Identify which cell holds the provided text, then report its (X, Y) central coordinate. 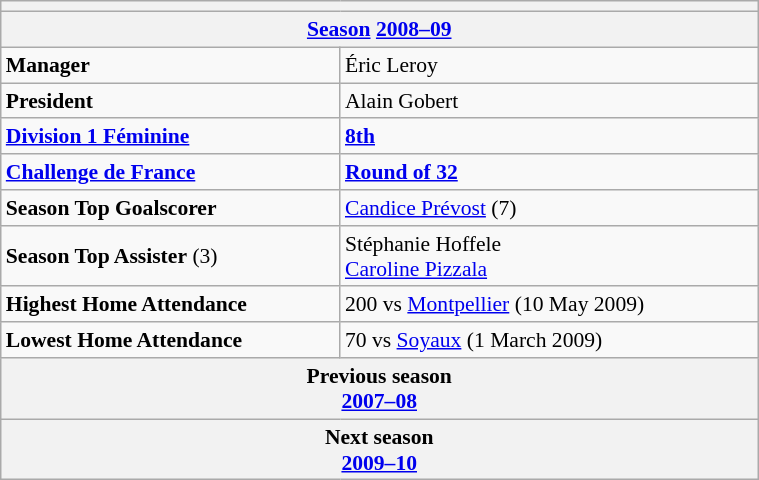
President (170, 101)
8th (549, 136)
Season Top Assister (3) (170, 256)
Round of 32 (549, 172)
Next season 2009–10 (380, 450)
70 vs Soyaux (1 March 2009) (549, 340)
Season 2008–09 (380, 29)
Candice Prévost (7) (549, 208)
Alain Gobert (549, 101)
Stéphanie Hoffele Caroline Pizzala (549, 256)
Manager (170, 65)
Division 1 Féminine (170, 136)
Season Top Goalscorer (170, 208)
Challenge de France (170, 172)
200 vs Montpellier (10 May 2009) (549, 304)
Éric Leroy (549, 65)
Highest Home Attendance (170, 304)
Previous season 2007–08 (380, 388)
Lowest Home Attendance (170, 340)
